Identify which cell holds the provided text, then report its (x, y) central coordinate. 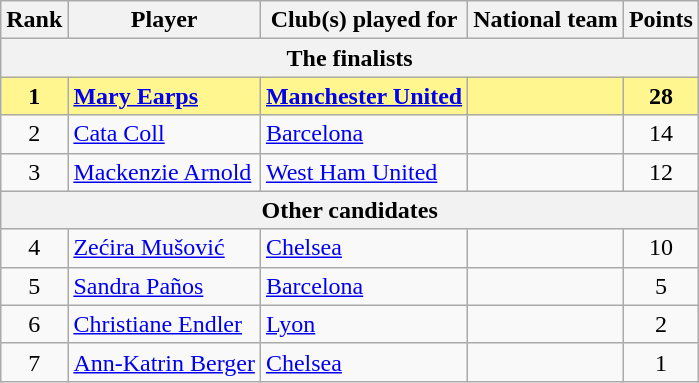
Other candidates (350, 210)
3 (34, 172)
Lyon (364, 324)
Cata Coll (164, 134)
6 (34, 324)
Ann-Katrin Berger (164, 362)
Sandra Paños (164, 286)
West Ham United (364, 172)
14 (660, 134)
National team (546, 20)
Mackenzie Arnold (164, 172)
Player (164, 20)
Mary Earps (164, 96)
Christiane Endler (164, 324)
12 (660, 172)
Manchester United (364, 96)
Zećira Mušović (164, 248)
28 (660, 96)
7 (34, 362)
Rank (34, 20)
10 (660, 248)
Points (660, 20)
4 (34, 248)
Club(s) played for (364, 20)
The finalists (350, 58)
